Pinpoint the cell where the given text exists, returning its (x, y) midpoint coordinate. 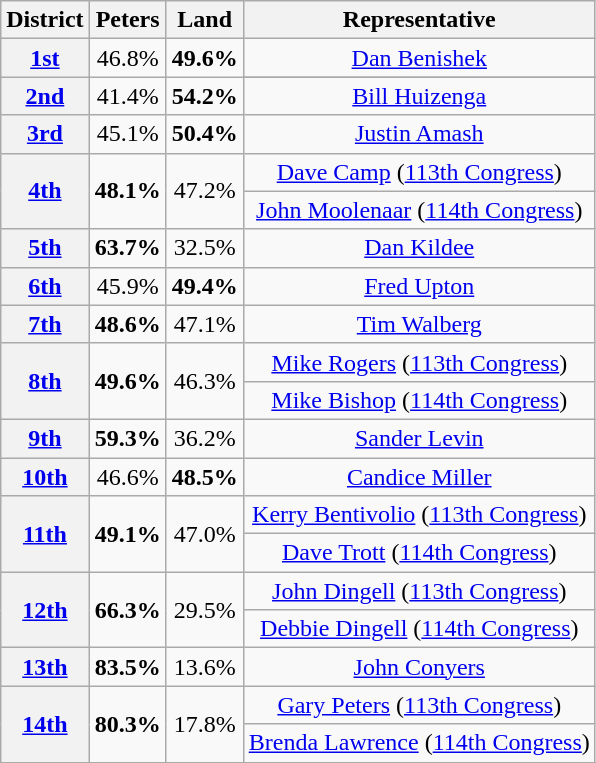
47.1% (204, 324)
17.8% (204, 724)
5th (45, 248)
48.5% (204, 477)
4th (45, 191)
7th (45, 324)
2nd (45, 96)
Sander Levin (419, 438)
Brenda Lawrence (114th Congress) (419, 743)
49.4% (204, 286)
Dan Kildee (419, 248)
9th (45, 438)
47.0% (204, 534)
Dan Benishek (419, 58)
3rd (45, 134)
6th (45, 286)
Mike Bishop (114th Congress) (419, 400)
66.3% (128, 610)
14th (45, 724)
Dave Camp (113th Congress) (419, 172)
48.1% (128, 191)
Bill Huizenga (419, 96)
John Dingell (113th Congress) (419, 591)
8th (45, 381)
1st (45, 58)
54.2% (204, 96)
11th (45, 534)
59.3% (128, 438)
Peters (128, 20)
John Conyers (419, 667)
12th (45, 610)
District (45, 20)
45.1% (128, 134)
13th (45, 667)
10th (45, 477)
80.3% (128, 724)
Fred Upton (419, 286)
46.3% (204, 381)
48.6% (128, 324)
Gary Peters (113th Congress) (419, 705)
Mike Rogers (113th Congress) (419, 362)
46.6% (128, 477)
Representative (419, 20)
29.5% (204, 610)
Land (204, 20)
John Moolenaar (114th Congress) (419, 210)
83.5% (128, 667)
49.1% (128, 534)
46.8% (128, 58)
Kerry Bentivolio (113th Congress) (419, 515)
50.4% (204, 134)
41.4% (128, 96)
47.2% (204, 191)
36.2% (204, 438)
63.7% (128, 248)
45.9% (128, 286)
13.6% (204, 667)
Debbie Dingell (114th Congress) (419, 629)
32.5% (204, 248)
Dave Trott (114th Congress) (419, 553)
Candice Miller (419, 477)
Tim Walberg (419, 324)
Justin Amash (419, 134)
